Find where the given text appears and provide that cell's center as [X, Y] coordinate. 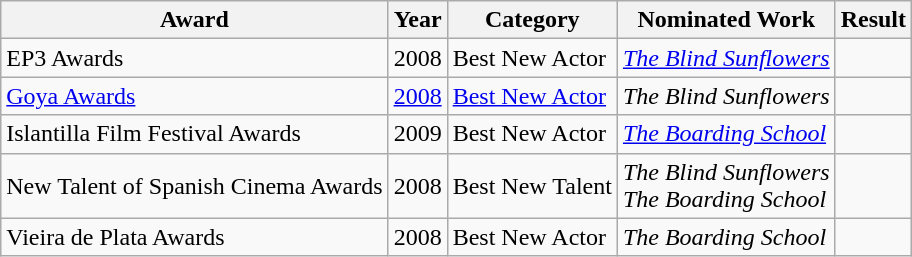
Islantilla Film Festival Awards [194, 134]
Best New Talent [532, 186]
2009 [418, 134]
Vieira de Plata Awards [194, 237]
New Talent of Spanish Cinema Awards [194, 186]
Category [532, 20]
EP3 Awards [194, 58]
The Blind Sunflowers The Boarding School [726, 186]
Award [194, 20]
Nominated Work [726, 20]
Result [873, 20]
Goya Awards [194, 96]
Year [418, 20]
